Identify which cell holds the provided text, then report its [X, Y] central coordinate. 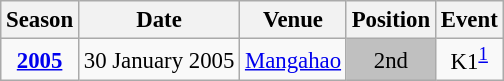
Position [390, 20]
2nd [390, 60]
K11 [469, 60]
Mangahao [294, 60]
2005 [40, 60]
Event [469, 20]
Date [158, 20]
30 January 2005 [158, 60]
Season [40, 20]
Venue [294, 20]
